Determine the [x, y] coordinate at the center of the cell enclosing the given text.  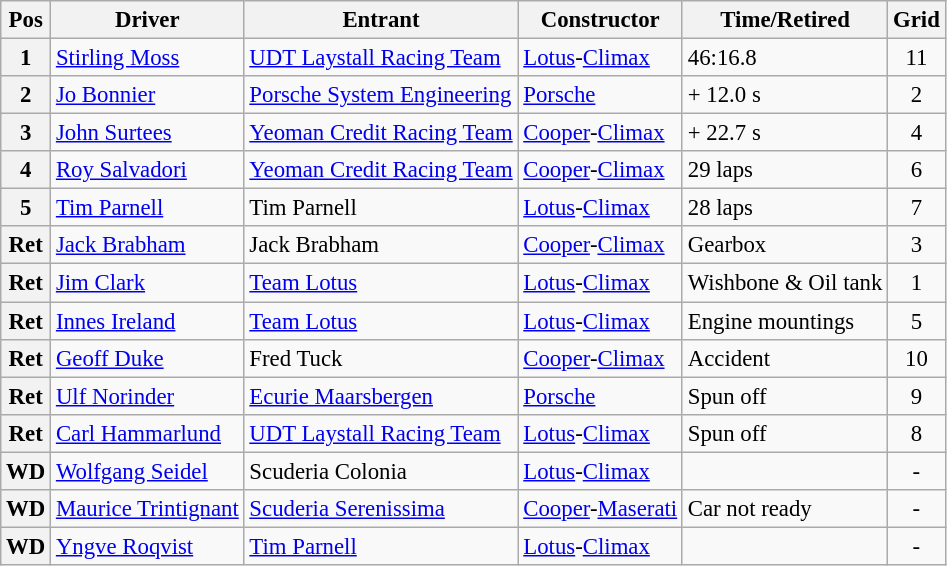
10 [916, 358]
Accident [784, 358]
Grid [916, 20]
46:16.8 [784, 58]
Driver [148, 20]
Wolfgang Seidel [148, 471]
Constructor [600, 20]
Scuderia Serenissima [381, 509]
11 [916, 58]
John Surtees [148, 133]
Ulf Norinder [148, 396]
28 laps [784, 208]
29 laps [784, 170]
Scuderia Colonia [381, 471]
8 [916, 433]
Fred Tuck [381, 358]
Entrant [381, 20]
Car not ready [784, 509]
Gearbox [784, 245]
+ 22.7 s [784, 133]
Time/Retired [784, 20]
Maurice Trintignant [148, 509]
Cooper-Maserati [600, 509]
Porsche System Engineering [381, 95]
Geoff Duke [148, 358]
Yngve Roqvist [148, 546]
Engine mountings [784, 321]
+ 12.0 s [784, 95]
Innes Ireland [148, 321]
Wishbone & Oil tank [784, 283]
Roy Salvadori [148, 170]
9 [916, 396]
6 [916, 170]
Carl Hammarlund [148, 433]
Stirling Moss [148, 58]
Ecurie Maarsbergen [381, 396]
Pos [26, 20]
Jim Clark [148, 283]
Jo Bonnier [148, 95]
7 [916, 208]
